From the cell containing the given text, extract its center point as (X, Y) coordinate. 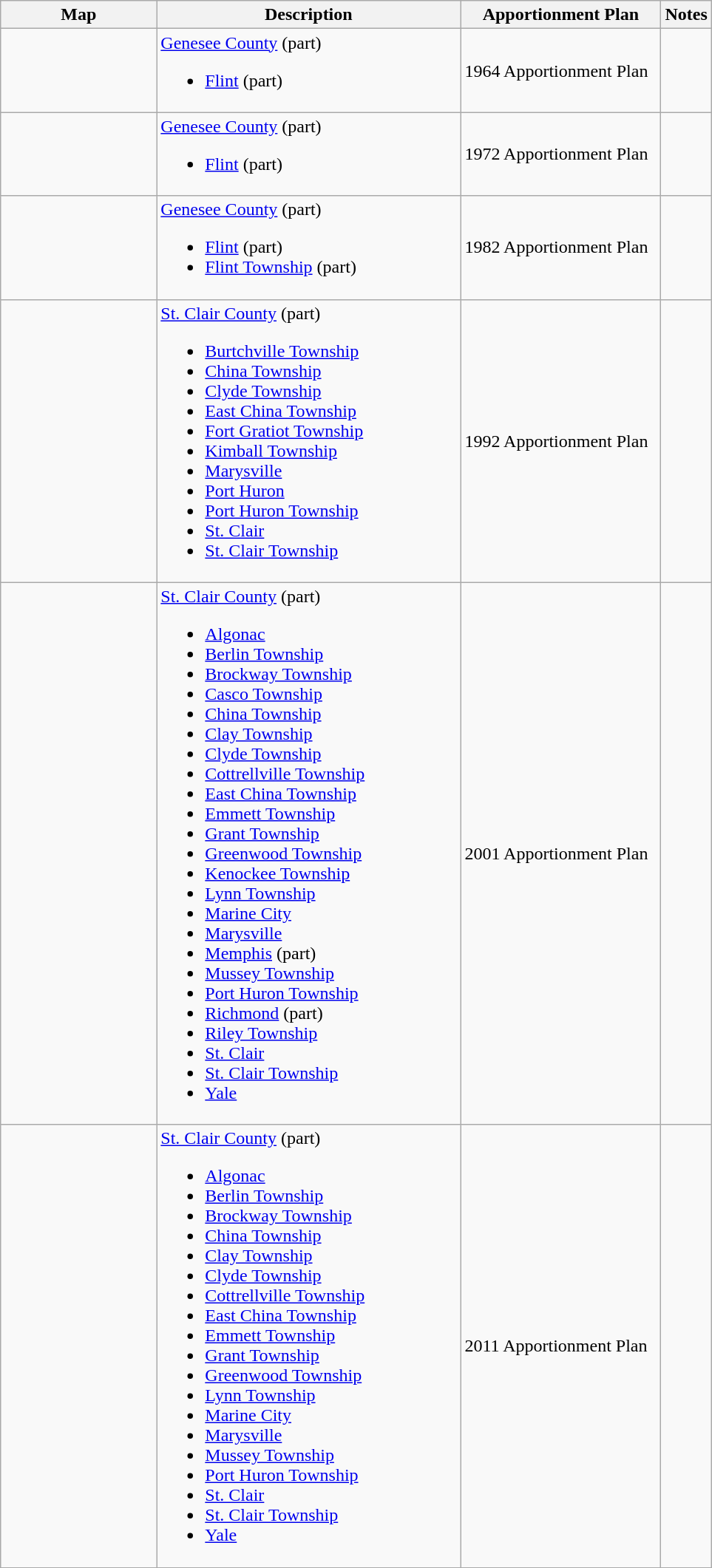
1972 Apportionment Plan (560, 154)
1992 Apportionment Plan (560, 440)
Genesee County (part)Flint (part)Flint Township (part) (309, 248)
2001 Apportionment Plan (560, 853)
Apportionment Plan (560, 15)
Notes (686, 15)
1982 Apportionment Plan (560, 248)
2011 Apportionment Plan (560, 1346)
Map (78, 15)
1964 Apportionment Plan (560, 71)
Description (309, 15)
